Scan for the cell matching the given text and deliver its [x, y] coordinate at center. 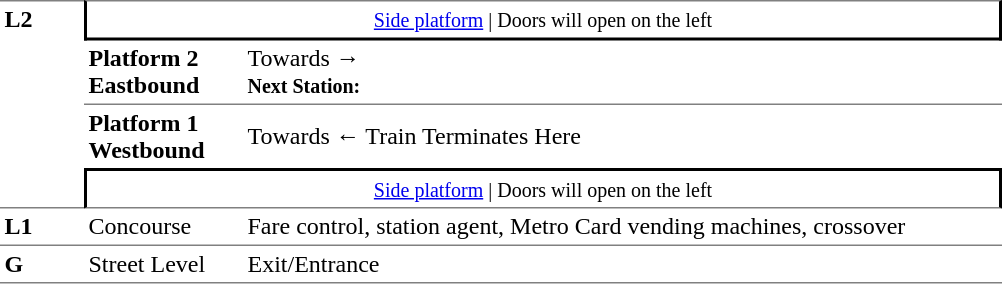
L2 [42, 104]
Exit/Entrance [622, 264]
Towards ← Train Terminates Here [622, 136]
G [42, 264]
Platform 2Eastbound [164, 72]
Concourse [164, 226]
Platform 1Westbound [164, 136]
Street Level [164, 264]
Towards → Next Station: [622, 72]
L1 [42, 226]
Fare control, station agent, Metro Card vending machines, crossover [622, 226]
